From the cell containing the given text, extract its center point as (x, y) coordinate. 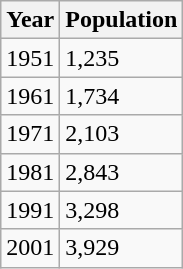
1,235 (122, 58)
1981 (30, 172)
3,298 (122, 210)
2,103 (122, 134)
1,734 (122, 96)
2,843 (122, 172)
1951 (30, 58)
1991 (30, 210)
1971 (30, 134)
1961 (30, 96)
2001 (30, 248)
Year (30, 20)
Population (122, 20)
3,929 (122, 248)
